Locate the cell with the specified text and output its [x, y] center coordinate. 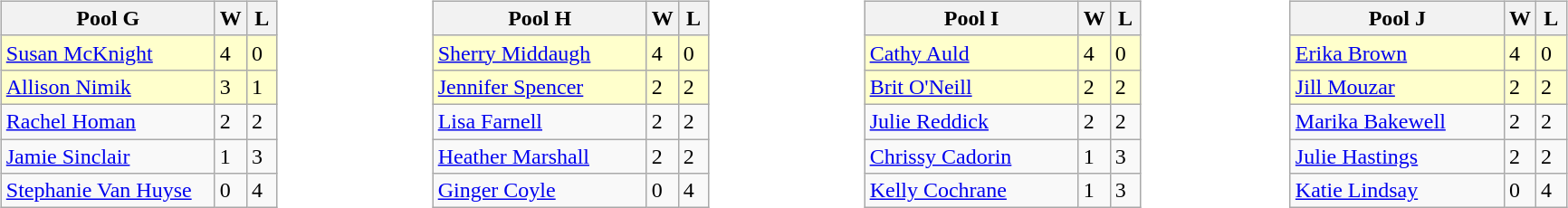
Ginger Coyle [540, 191]
Susan McKnight [108, 52]
Brit O'Neill [971, 87]
Julie Reddick [971, 121]
Pool J [1397, 18]
Pool G [108, 18]
Lisa Farnell [540, 121]
Jill Mouzar [1397, 87]
Sherry Middaugh [540, 52]
Erika Brown [1397, 52]
Marika Bakewell [1397, 121]
Jamie Sinclair [108, 156]
Stephanie Van Huyse [108, 191]
Heather Marshall [540, 156]
Julie Hastings [1397, 156]
Rachel Homan [108, 121]
Jennifer Spencer [540, 87]
Cathy Auld [971, 52]
Katie Lindsay [1397, 191]
Chrissy Cadorin [971, 156]
Allison Nimik [108, 87]
Pool H [540, 18]
Kelly Cochrane [971, 191]
Pool I [971, 18]
